Capture the cell that displays the provided text and extract its [x, y] central coordinate. 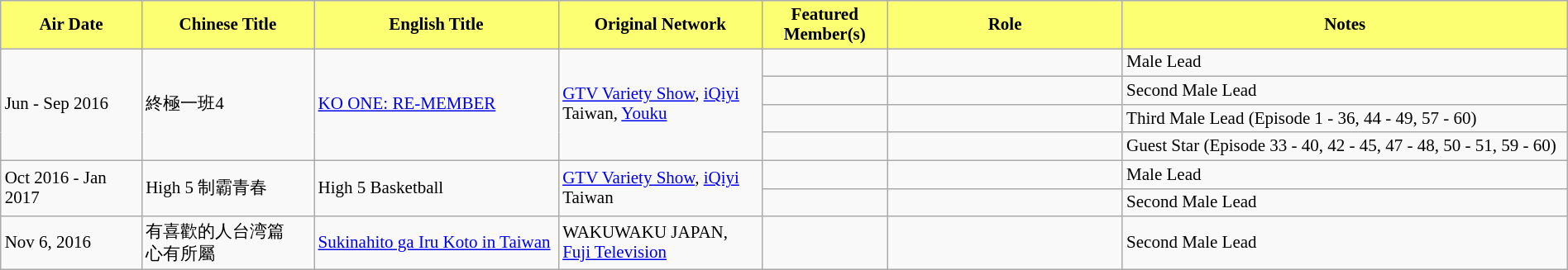
Air Date [71, 25]
High 5 Basketball [437, 188]
Chinese Title [227, 25]
English Title [437, 25]
Oct 2016 - Jan 2017 [71, 188]
Role [1005, 25]
有喜歡的人台湾篇心有所屬 [227, 243]
High 5 制霸青春 [227, 188]
Sukinahito ga Iru Koto in Taiwan [437, 243]
Featured Member(s) [825, 25]
KO ONE: RE-MEMBER [437, 105]
Third Male Lead (Episode 1 - 36, 44 - 49, 57 - 60) [1345, 118]
終極一班4 [227, 105]
Guest Star (Episode 33 - 40, 42 - 45, 47 - 48, 50 - 51, 59 - 60) [1345, 146]
Original Network [660, 25]
Nov 6, 2016 [71, 243]
GTV Variety Show, iQiyi Taiwan [660, 188]
Jun - Sep 2016 [71, 105]
WAKUWAKU JAPAN, Fuji Television [660, 243]
GTV Variety Show, iQiyi Taiwan, Youku [660, 105]
Notes [1345, 25]
